Determine the [X, Y] coordinate at the center of the cell enclosing the given text.  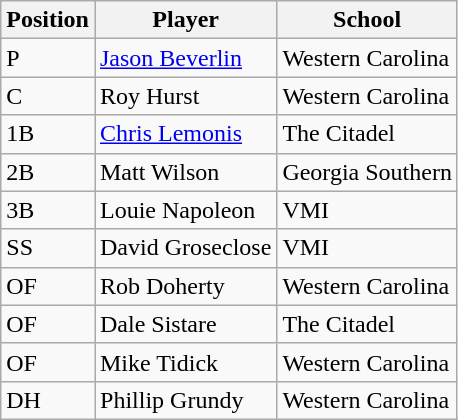
P [48, 58]
Mike Tidick [185, 362]
Matt Wilson [185, 172]
Chris Lemonis [185, 134]
Position [48, 20]
2B [48, 172]
3B [48, 210]
Roy Hurst [185, 96]
Jason Beverlin [185, 58]
C [48, 96]
David Groseclose [185, 248]
Louie Napoleon [185, 210]
1B [48, 134]
Player [185, 20]
SS [48, 248]
Phillip Grundy [185, 400]
Rob Doherty [185, 286]
School [368, 20]
Dale Sistare [185, 324]
Georgia Southern [368, 172]
DH [48, 400]
